Search for the cell housing the specified text and yield its [X, Y] center coordinate. 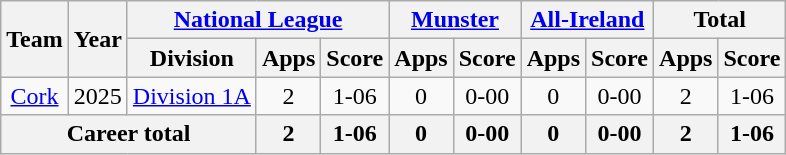
National League [258, 20]
Total [720, 20]
Munster [455, 20]
Team [35, 39]
Career total [129, 134]
Division 1A [192, 96]
Division [192, 58]
Year [98, 39]
2025 [98, 96]
All-Ireland [587, 20]
Cork [35, 96]
